Provide the (X, Y) coordinate of the cell's center where the given text is located.  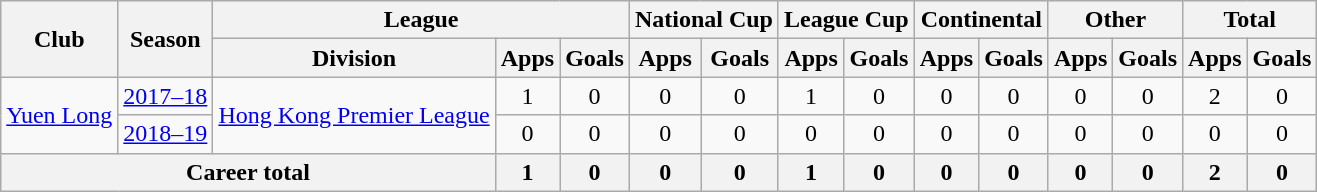
Career total (248, 172)
Other (1115, 20)
League (422, 20)
Continental (981, 20)
Club (60, 39)
League Cup (846, 20)
National Cup (704, 20)
Division (354, 58)
Hong Kong Premier League (354, 115)
2017–18 (166, 96)
Yuen Long (60, 115)
Total (1250, 20)
Season (166, 39)
2018–19 (166, 134)
